Capture the cell that displays the provided text and extract its [x, y] central coordinate. 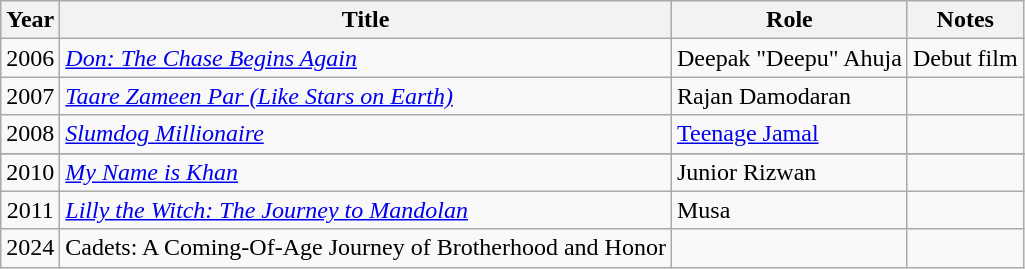
2011 [30, 210]
Slumdog Millionaire [366, 134]
Debut film [965, 58]
2024 [30, 248]
Notes [965, 20]
2006 [30, 58]
Taare Zameen Par (Like Stars on Earth) [366, 96]
Rajan Damodaran [789, 96]
Cadets: A Coming-Of-Age Journey of Brotherhood and Honor [366, 248]
Year [30, 20]
2007 [30, 96]
Deepak "Deepu" Ahuja [789, 58]
Junior Rizwan [789, 172]
Teenage Jamal [789, 134]
Title [366, 20]
Musa [789, 210]
Role [789, 20]
Lilly the Witch: The Journey to Mandolan [366, 210]
2008 [30, 134]
Don: The Chase Begins Again [366, 58]
My Name is Khan [366, 172]
2010 [30, 172]
